Identify which cell holds the provided text, then report its [X, Y] central coordinate. 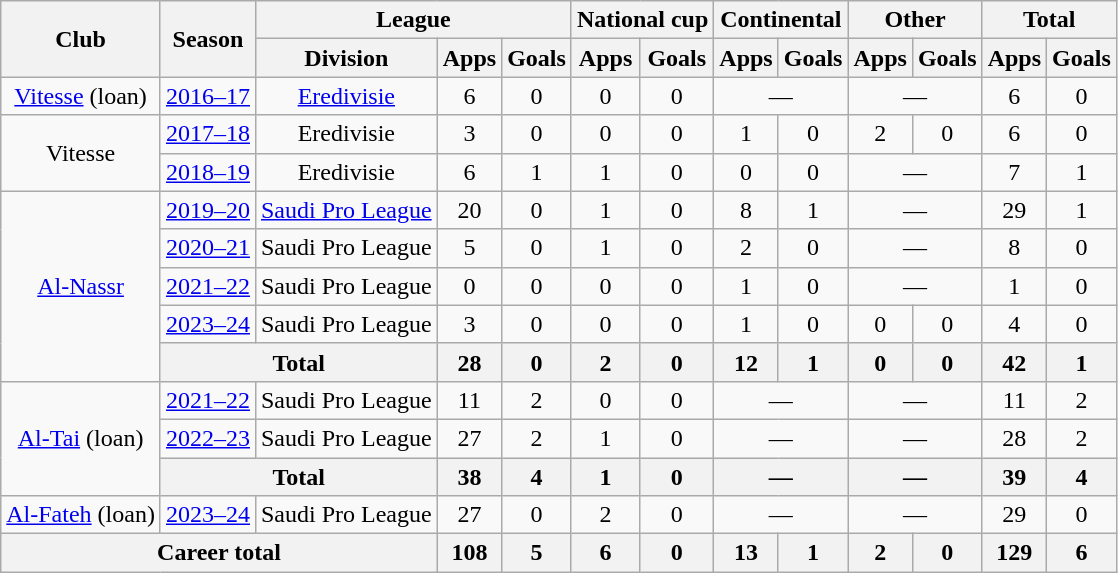
2020–21 [208, 248]
Division [346, 58]
Vitesse [81, 153]
2018–19 [208, 172]
20 [469, 210]
Al-Tai (loan) [81, 438]
Season [208, 39]
12 [746, 362]
Al-Nassr [81, 286]
13 [746, 553]
Al-Fateh (loan) [81, 515]
39 [1014, 477]
National cup [642, 20]
2022–23 [208, 438]
2019–20 [208, 210]
Other [915, 20]
38 [469, 477]
League [413, 20]
7 [1014, 172]
2016–17 [208, 96]
Career total [219, 553]
Club [81, 39]
129 [1014, 553]
Vitesse (loan) [81, 96]
42 [1014, 362]
2017–18 [208, 134]
108 [469, 553]
Continental [781, 20]
